Return the [X, Y] coordinate for the center point of the cell that contains the specified text.  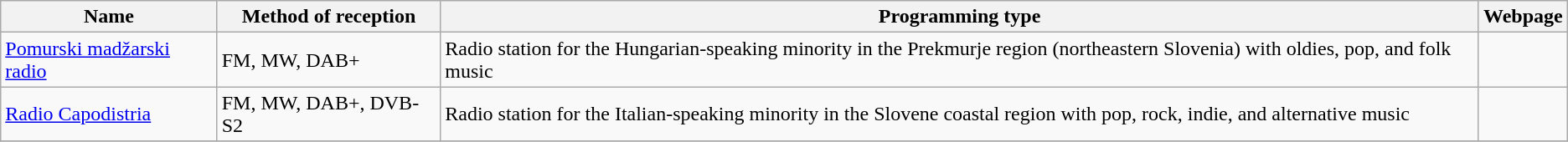
FM, MW, DAB+ [328, 60]
Radio station for the Italian-speaking minority in the Slovene coastal region with pop, rock, indie, and alternative music [960, 114]
Name [109, 17]
Webpage [1523, 17]
Pomurski madžarski radio [109, 60]
Radio station for the Hungarian-speaking minority in the Prekmurje region (northeastern Slovenia) with oldies, pop, and folk music [960, 60]
Method of reception [328, 17]
Programming type [960, 17]
FM, MW, DAB+, DVB-S2 [328, 114]
Radio Capodistria [109, 114]
